Scan for the cell matching the given text and deliver its [X, Y] coordinate at center. 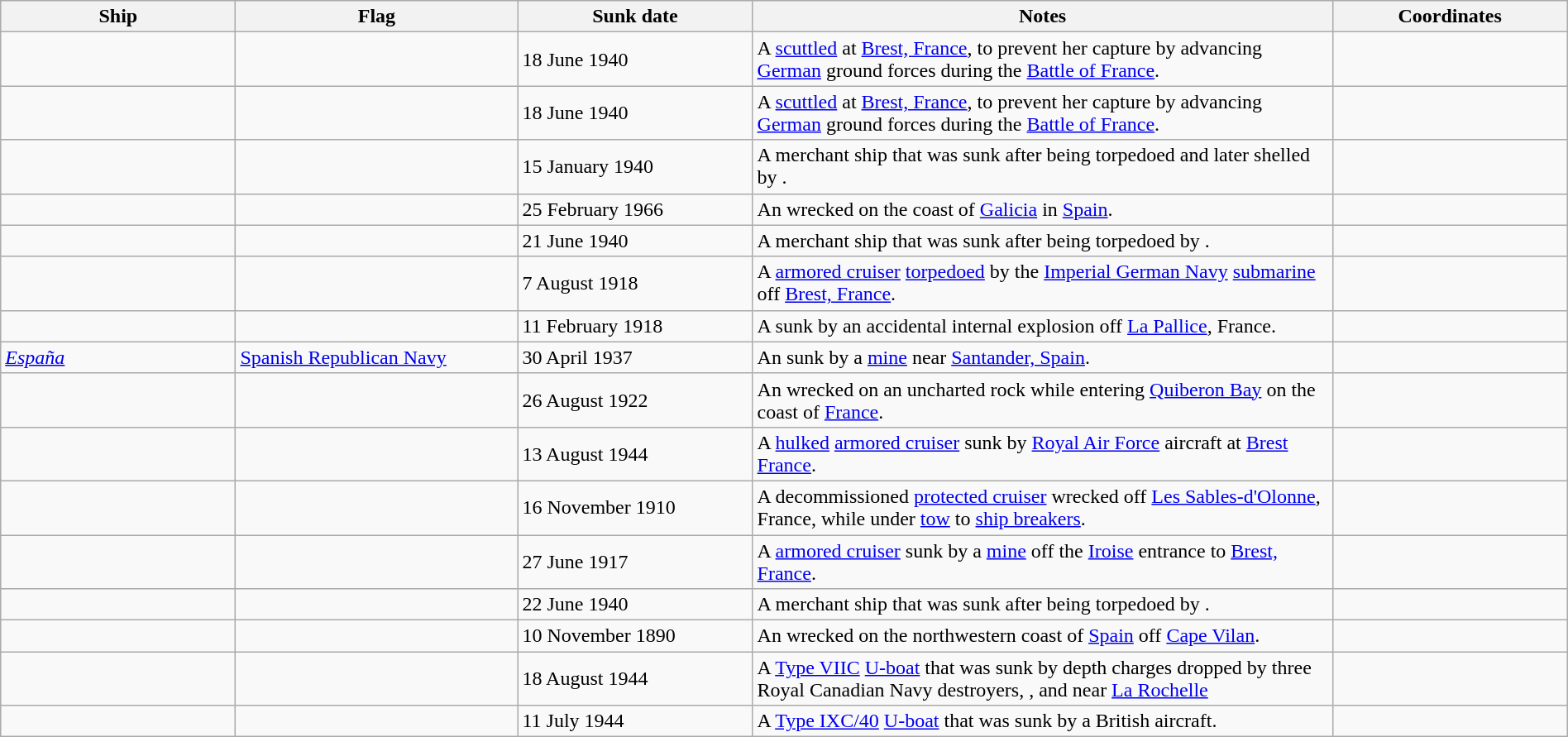
22 June 1940 [635, 605]
15 January 1940 [635, 167]
A merchant ship that was sunk after being torpedoed and later shelled by . [1042, 167]
16 November 1910 [635, 508]
13 August 1944 [635, 453]
A armored cruiser torpedoed by the Imperial German Navy submarine off Brest, France. [1042, 283]
An wrecked on the northwestern coast of Spain off Cape Vilan. [1042, 636]
Notes [1042, 17]
11 July 1944 [635, 721]
Flag [377, 17]
26 August 1922 [635, 400]
España [118, 357]
21 June 1940 [635, 241]
An sunk by a mine near Santander, Spain. [1042, 357]
A decommissioned protected cruiser wrecked off Les Sables-d'Olonne, France, while under tow to ship breakers. [1042, 508]
A Type IXC/40 U-boat that was sunk by a British aircraft. [1042, 721]
30 April 1937 [635, 357]
27 June 1917 [635, 561]
Coordinates [1450, 17]
10 November 1890 [635, 636]
A hulked armored cruiser sunk by Royal Air Force aircraft at Brest France. [1042, 453]
18 August 1944 [635, 678]
An wrecked on an uncharted rock while entering Quiberon Bay on the coast of France. [1042, 400]
25 February 1966 [635, 209]
7 August 1918 [635, 283]
An wrecked on the coast of Galicia in Spain. [1042, 209]
Spanish Republican Navy [377, 357]
A Type VIIC U-boat that was sunk by depth charges dropped by three Royal Canadian Navy destroyers, , and near La Rochelle [1042, 678]
Ship [118, 17]
11 February 1918 [635, 326]
A sunk by an accidental internal explosion off La Pallice, France. [1042, 326]
A armored cruiser sunk by a mine off the Iroise entrance to Brest, France. [1042, 561]
Sunk date [635, 17]
